Search for the cell housing the specified text and yield its [X, Y] center coordinate. 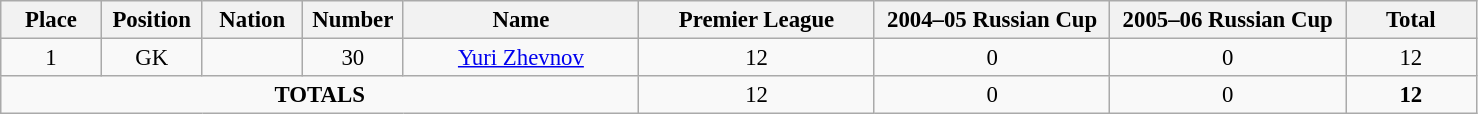
Place [52, 20]
TOTALS [320, 95]
GK [152, 58]
30 [354, 58]
Number [354, 20]
Premier League [757, 20]
2005–06 Russian Cup [1228, 20]
Total [1412, 20]
Nation [252, 20]
Name [521, 20]
Position [152, 20]
Yuri Zhevnov [521, 58]
1 [52, 58]
2004–05 Russian Cup [992, 20]
